Search for the cell housing the specified text and yield its [x, y] center coordinate. 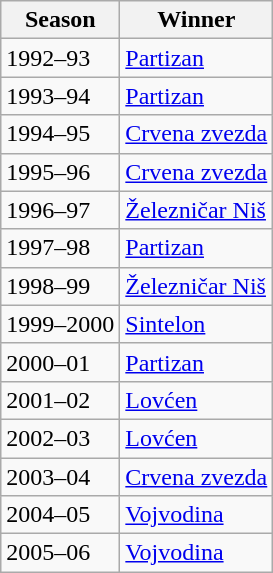
2003–04 [60, 477]
1995–96 [60, 172]
2001–02 [60, 400]
1994–95 [60, 134]
Sintelon [196, 324]
1998–99 [60, 286]
Season [60, 20]
1992–93 [60, 58]
2005–06 [60, 553]
1999–2000 [60, 324]
1997–98 [60, 248]
2004–05 [60, 515]
1993–94 [60, 96]
2000–01 [60, 362]
1996–97 [60, 210]
Winner [196, 20]
2002–03 [60, 438]
